Capture the cell that displays the provided text and extract its (x, y) central coordinate. 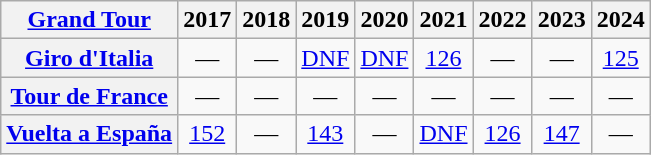
152 (208, 134)
2018 (266, 20)
Tour de France (90, 96)
Grand Tour (90, 20)
2022 (502, 20)
147 (562, 134)
143 (326, 134)
Giro d'Italia (90, 58)
Vuelta a España (90, 134)
2017 (208, 20)
125 (620, 58)
2024 (620, 20)
2020 (384, 20)
2021 (444, 20)
2019 (326, 20)
2023 (562, 20)
